Pinpoint the cell where the given text exists, returning its [x, y] midpoint coordinate. 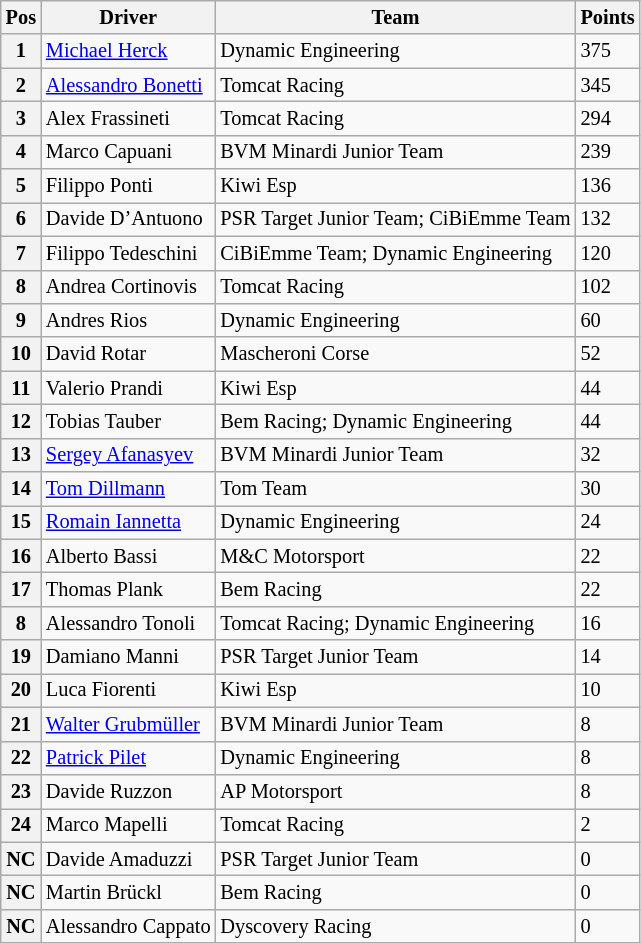
Alessandro Cappato [128, 926]
12 [21, 421]
Alessandro Bonetti [128, 85]
David Rotar [128, 354]
Andres Rios [128, 320]
21 [21, 724]
Tom Dillmann [128, 489]
CiBiEmme Team; Dynamic Engineering [395, 253]
Romain Iannetta [128, 522]
136 [608, 186]
375 [608, 51]
Marco Capuani [128, 152]
Sergey Afanasyev [128, 455]
Points [608, 17]
M&C Motorsport [395, 556]
Driver [128, 17]
Dyscovery Racing [395, 926]
Davide Ruzzon [128, 791]
17 [21, 589]
9 [21, 320]
Michael Herck [128, 51]
15 [21, 522]
Alex Frassineti [128, 118]
Martin Brückl [128, 892]
Valerio Prandi [128, 388]
11 [21, 388]
Alberto Bassi [128, 556]
Alessandro Tonoli [128, 623]
239 [608, 152]
132 [608, 219]
13 [21, 455]
120 [608, 253]
5 [21, 186]
19 [21, 657]
Tomcat Racing; Dynamic Engineering [395, 623]
52 [608, 354]
Davide D’Antuono [128, 219]
345 [608, 85]
Team [395, 17]
Marco Mapelli [128, 825]
30 [608, 489]
Andrea Cortinovis [128, 287]
102 [608, 287]
1 [21, 51]
Damiano Manni [128, 657]
60 [608, 320]
Tom Team [395, 489]
Davide Amaduzzi [128, 859]
32 [608, 455]
Bem Racing; Dynamic Engineering [395, 421]
6 [21, 219]
Thomas Plank [128, 589]
294 [608, 118]
4 [21, 152]
AP Motorsport [395, 791]
Walter Grubmüller [128, 724]
23 [21, 791]
PSR Target Junior Team; CiBiEmme Team [395, 219]
Filippo Tedeschini [128, 253]
Pos [21, 17]
3 [21, 118]
20 [21, 690]
Patrick Pilet [128, 758]
Tobias Tauber [128, 421]
Filippo Ponti [128, 186]
Luca Fiorenti [128, 690]
Mascheroni Corse [395, 354]
7 [21, 253]
